Locate the cell with the specified text and output its (X, Y) center coordinate. 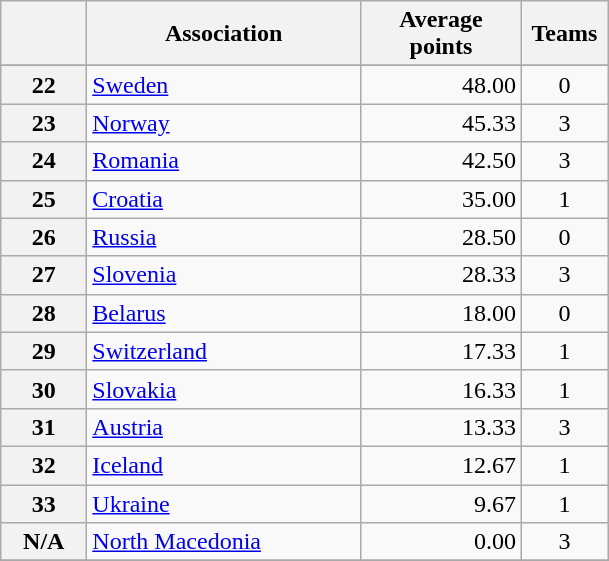
23 (44, 123)
Norway (224, 123)
Teams (564, 34)
Sweden (224, 85)
28 (44, 313)
Switzerland (224, 351)
Average points (440, 34)
45.33 (440, 123)
Iceland (224, 465)
Austria (224, 427)
26 (44, 237)
27 (44, 275)
29 (44, 351)
Association (224, 34)
30 (44, 389)
12.67 (440, 465)
9.67 (440, 503)
24 (44, 161)
42.50 (440, 161)
N/A (44, 542)
25 (44, 199)
13.33 (440, 427)
28.50 (440, 237)
17.33 (440, 351)
32 (44, 465)
0.00 (440, 542)
35.00 (440, 199)
31 (44, 427)
Belarus (224, 313)
Ukraine (224, 503)
Slovakia (224, 389)
48.00 (440, 85)
16.33 (440, 389)
Croatia (224, 199)
22 (44, 85)
Slovenia (224, 275)
33 (44, 503)
Russia (224, 237)
Romania (224, 161)
18.00 (440, 313)
North Macedonia (224, 542)
28.33 (440, 275)
